Search for the cell housing the specified text and yield its [x, y] center coordinate. 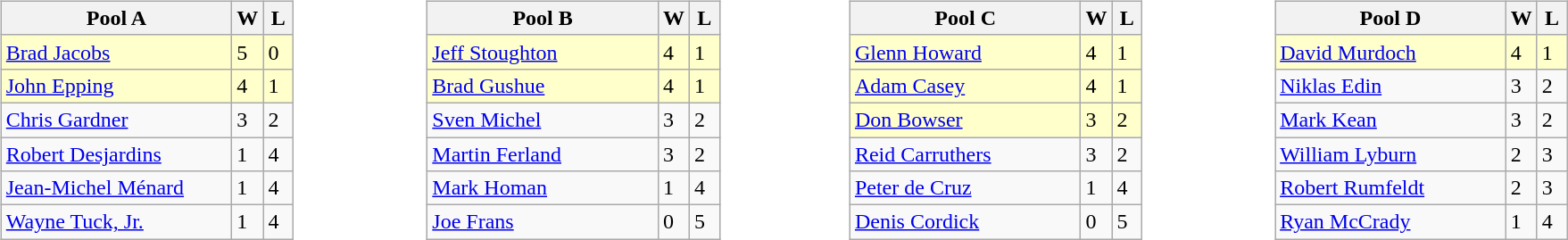
Robert Rumfeldt [1390, 188]
Mark Kean [1390, 120]
Wayne Tuck, Jr. [116, 222]
Joe Frans [543, 222]
Niklas Edin [1390, 86]
Robert Desjardins [116, 154]
David Murdoch [1390, 52]
Brad Jacobs [116, 52]
Adam Casey [966, 86]
Ryan McCrady [1390, 222]
John Epping [116, 86]
Mark Homan [543, 188]
Jeff Stoughton [543, 52]
Brad Gushue [543, 86]
William Lyburn [1390, 154]
Jean-Michel Ménard [116, 188]
Reid Carruthers [966, 154]
Pool C [966, 18]
Sven Michel [543, 120]
Pool D [1390, 18]
Don Bowser [966, 120]
Denis Cordick [966, 222]
Martin Ferland [543, 154]
Pool A [116, 18]
Chris Gardner [116, 120]
Glenn Howard [966, 52]
Peter de Cruz [966, 188]
Pool B [543, 18]
